Scan for the cell matching the given text and deliver its (X, Y) coordinate at center. 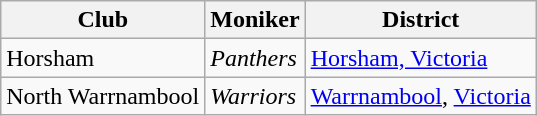
Panthers (255, 58)
Warriors (255, 96)
Club (103, 20)
Warrnambool, Victoria (420, 96)
District (420, 20)
Horsham, Victoria (420, 58)
North Warrnambool (103, 96)
Moniker (255, 20)
Horsham (103, 58)
